Determine the (X, Y) coordinate at the center of the cell enclosing the given text.  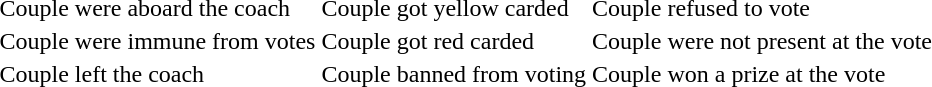
Couple got red carded (454, 41)
